Locate the cell with the specified text and output its (x, y) center coordinate. 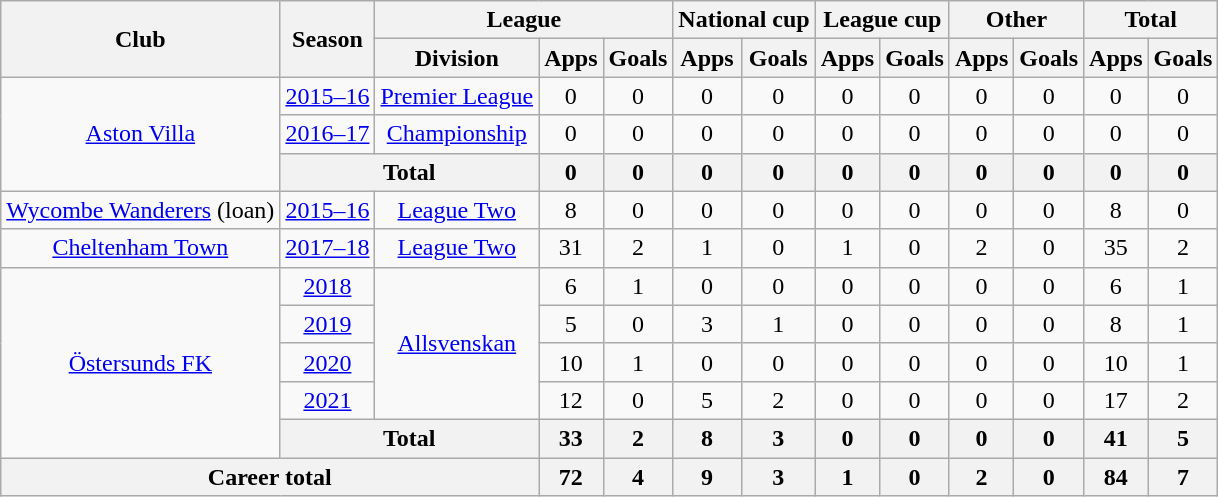
2019 (328, 324)
35 (1116, 248)
2016–17 (328, 134)
72 (571, 477)
National cup (744, 20)
Season (328, 39)
33 (571, 438)
12 (571, 400)
Career total (270, 477)
Premier League (457, 96)
7 (1183, 477)
84 (1116, 477)
2021 (328, 400)
Allsvenskan (457, 343)
2017–18 (328, 248)
Östersunds FK (140, 362)
9 (707, 477)
Aston Villa (140, 134)
2018 (328, 286)
17 (1116, 400)
Cheltenham Town (140, 248)
League cup (882, 20)
41 (1116, 438)
31 (571, 248)
2020 (328, 362)
Division (457, 58)
4 (638, 477)
Other (1016, 20)
Club (140, 39)
League (524, 20)
Wycombe Wanderers (loan) (140, 210)
Championship (457, 134)
